Locate the cell with the specified text and output its [x, y] center coordinate. 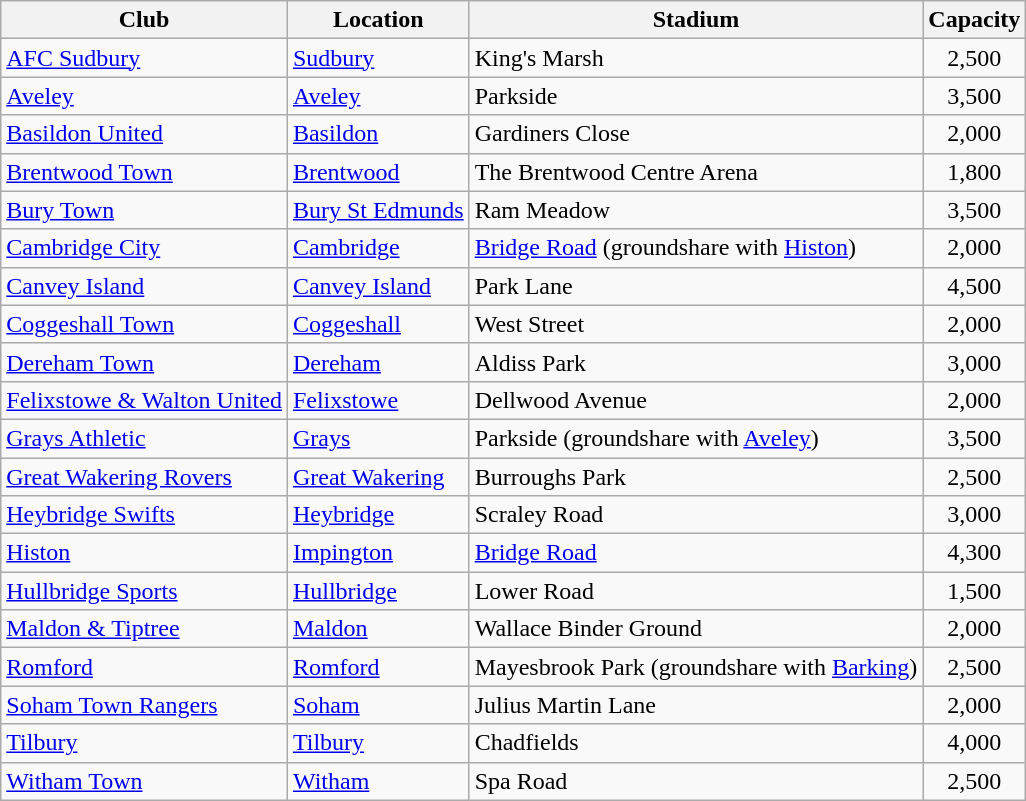
Park Lane [696, 286]
Grays Athletic [144, 438]
Maldon [378, 629]
Felixstowe [378, 400]
Coggeshall [378, 324]
Hullbridge [378, 591]
Burroughs Park [696, 477]
Impington [378, 553]
Heybridge [378, 515]
Club [144, 20]
Spa Road [696, 781]
Maldon & Tiptree [144, 629]
Location [378, 20]
Wallace Binder Ground [696, 629]
King's Marsh [696, 58]
Aldiss Park [696, 362]
Great Wakering Rovers [144, 477]
Cambridge [378, 248]
Hullbridge Sports [144, 591]
Felixstowe & Walton United [144, 400]
Sudbury [378, 58]
Mayesbrook Park (groundshare with Barking) [696, 667]
Soham [378, 705]
Dereham Town [144, 362]
4,000 [974, 743]
AFC Sudbury [144, 58]
Chadfields [696, 743]
The Brentwood Centre Arena [696, 172]
Coggeshall Town [144, 324]
Great Wakering [378, 477]
Ram Meadow [696, 210]
Gardiners Close [696, 134]
Bridge Road [696, 553]
Witham [378, 781]
Basildon United [144, 134]
Basildon [378, 134]
Stadium [696, 20]
West Street [696, 324]
4,300 [974, 553]
Dellwood Avenue [696, 400]
Capacity [974, 20]
4,500 [974, 286]
Histon [144, 553]
1,500 [974, 591]
Scraley Road [696, 515]
Heybridge Swifts [144, 515]
1,800 [974, 172]
Soham Town Rangers [144, 705]
Brentwood [378, 172]
Lower Road [696, 591]
Julius Martin Lane [696, 705]
Parkside [696, 96]
Grays [378, 438]
Bridge Road (groundshare with Histon) [696, 248]
Bury St Edmunds [378, 210]
Parkside (groundshare with Aveley) [696, 438]
Brentwood Town [144, 172]
Cambridge City [144, 248]
Dereham [378, 362]
Witham Town [144, 781]
Bury Town [144, 210]
